Scan for the cell matching the given text and deliver its (X, Y) coordinate at center. 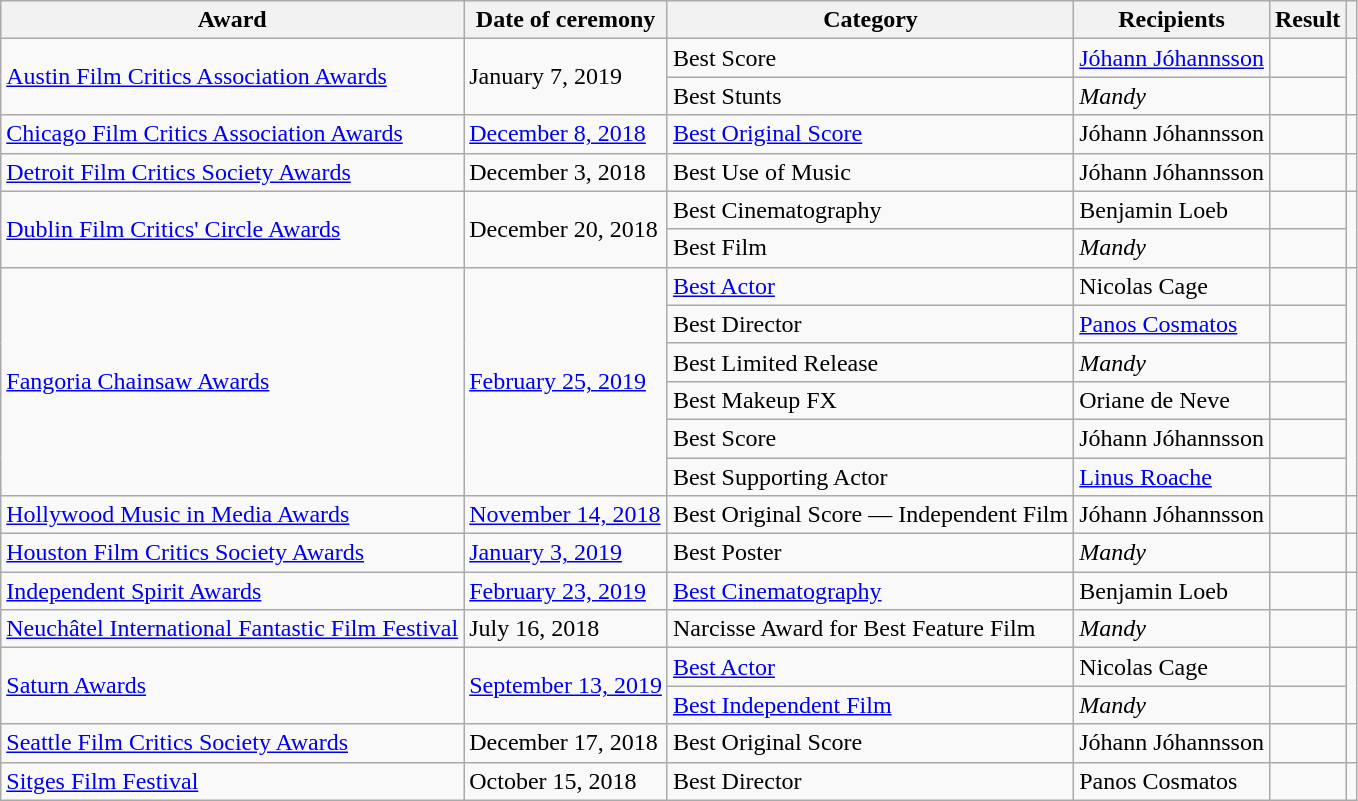
January 7, 2019 (566, 77)
Best Film (870, 248)
Recipients (1172, 20)
December 8, 2018 (566, 134)
Award (232, 20)
Oriane de Neve (1172, 400)
Fangoria Chainsaw Awards (232, 381)
Dublin Film Critics' Circle Awards (232, 229)
December 17, 2018 (566, 743)
Narcisse Award for Best Feature Film (870, 629)
January 3, 2019 (566, 553)
Hollywood Music in Media Awards (232, 515)
Independent Spirit Awards (232, 591)
February 25, 2019 (566, 381)
Sitges Film Festival (232, 781)
Date of ceremony (566, 20)
Neuchâtel International Fantastic Film Festival (232, 629)
Best Limited Release (870, 362)
Chicago Film Critics Association Awards (232, 134)
February 23, 2019 (566, 591)
Best Supporting Actor (870, 477)
November 14, 2018 (566, 515)
Best Original Score — Independent Film (870, 515)
Austin Film Critics Association Awards (232, 77)
Saturn Awards (232, 686)
Detroit Film Critics Society Awards (232, 172)
October 15, 2018 (566, 781)
Linus Roache (1172, 477)
Result (1307, 20)
Best Makeup FX (870, 400)
Category (870, 20)
December 3, 2018 (566, 172)
Best Use of Music (870, 172)
December 20, 2018 (566, 229)
Best Poster (870, 553)
Best Independent Film (870, 705)
Houston Film Critics Society Awards (232, 553)
September 13, 2019 (566, 686)
July 16, 2018 (566, 629)
Best Stunts (870, 96)
Seattle Film Critics Society Awards (232, 743)
